Detect which cell encompasses the target text, then output its (X, Y) center coordinate. 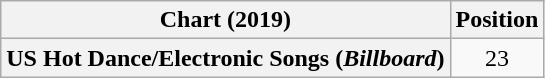
Chart (2019) (226, 20)
US Hot Dance/Electronic Songs (Billboard) (226, 58)
23 (497, 58)
Position (497, 20)
